Return the (x, y) coordinate for the center point of the cell that contains the specified text.  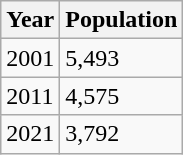
3,792 (122, 134)
2011 (30, 96)
Year (30, 20)
2001 (30, 58)
Population (122, 20)
5,493 (122, 58)
2021 (30, 134)
4,575 (122, 96)
